Provide the (x, y) coordinate of the cell's center where the given text is located.  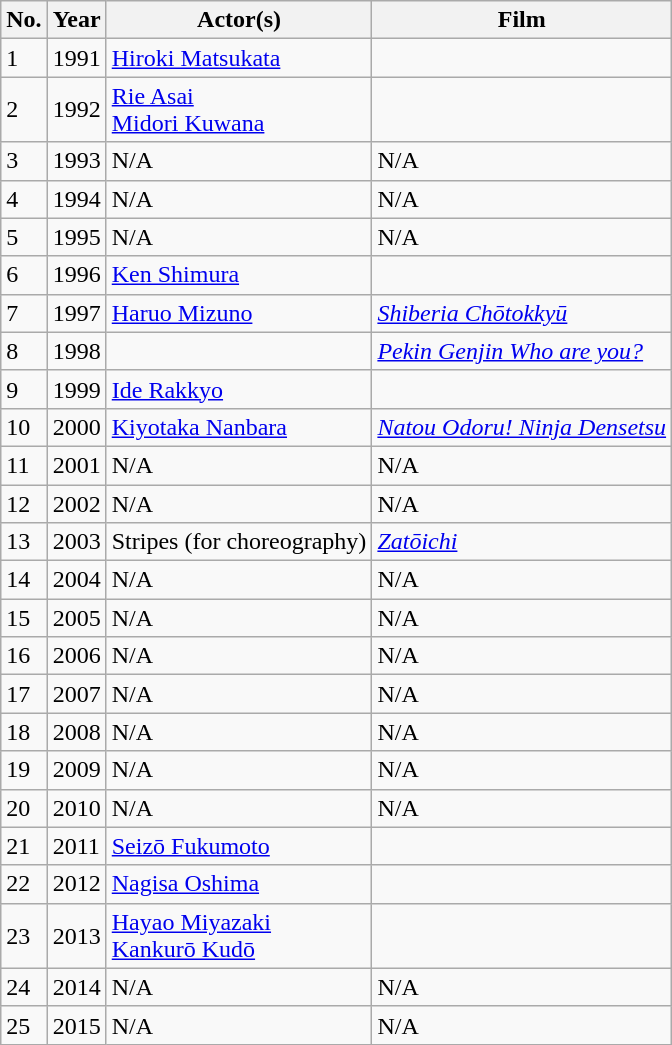
Nagisa Oshima (239, 884)
Seizō Fukumoto (239, 846)
24 (24, 987)
2001 (76, 465)
Haruo Mizuno (239, 313)
1995 (76, 237)
No. (24, 20)
Kiyotaka Nanbara (239, 427)
8 (24, 351)
Rie AsaiMidori Kuwana (239, 110)
2013 (76, 936)
Zatōichi (522, 542)
Natou Odoru! Ninja Densetsu (522, 427)
2006 (76, 656)
1999 (76, 389)
1992 (76, 110)
2014 (76, 987)
20 (24, 808)
1 (24, 58)
3 (24, 161)
22 (24, 884)
2012 (76, 884)
2 (24, 110)
2007 (76, 694)
2011 (76, 846)
2015 (76, 1025)
7 (24, 313)
Film (522, 20)
Hiroki Matsukata (239, 58)
2004 (76, 580)
Year (76, 20)
2003 (76, 542)
1998 (76, 351)
Ide Rakkyo (239, 389)
1996 (76, 275)
Actor(s) (239, 20)
Stripes (for choreography) (239, 542)
Ken Shimura (239, 275)
Shiberia Chōtokkyū (522, 313)
16 (24, 656)
2002 (76, 503)
2008 (76, 732)
10 (24, 427)
12 (24, 503)
4 (24, 199)
1991 (76, 58)
2005 (76, 618)
5 (24, 237)
17 (24, 694)
18 (24, 732)
2010 (76, 808)
2000 (76, 427)
1994 (76, 199)
21 (24, 846)
Hayao MiyazakiKankurō Kudō (239, 936)
14 (24, 580)
25 (24, 1025)
9 (24, 389)
19 (24, 770)
Pekin Genjin Who are you? (522, 351)
15 (24, 618)
23 (24, 936)
2009 (76, 770)
11 (24, 465)
6 (24, 275)
1993 (76, 161)
13 (24, 542)
1997 (76, 313)
